Identify which cell holds the provided text, then report its [x, y] central coordinate. 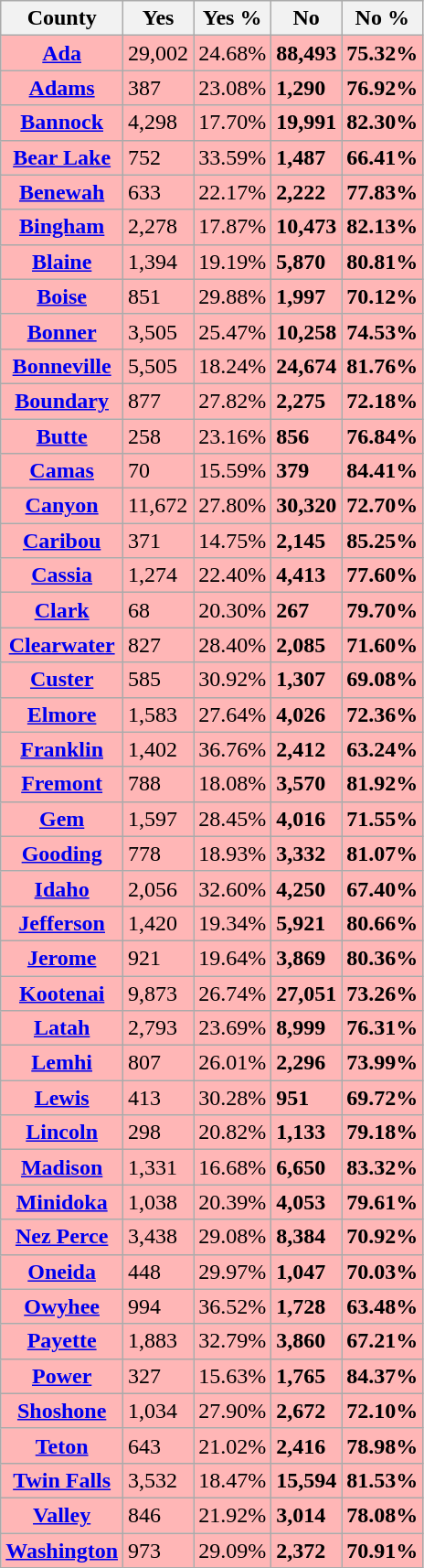
67.21% [382, 1341]
67.40% [382, 888]
1,034 [159, 1411]
Fremont [62, 784]
Bonneville [62, 366]
1,487 [307, 157]
68 [159, 610]
973 [159, 1551]
25.47% [232, 331]
3,860 [307, 1341]
Blaine [62, 262]
Washington [62, 1551]
9,873 [159, 993]
778 [159, 854]
1,997 [307, 296]
Camas [62, 471]
2,672 [307, 1411]
71.60% [382, 645]
Minidoka [62, 1202]
379 [307, 471]
Yes [159, 18]
Lemhi [62, 1063]
448 [159, 1272]
3,532 [159, 1480]
Boundary [62, 401]
Butte [62, 436]
23.08% [232, 88]
23.16% [232, 436]
Latah [62, 1028]
66.41% [382, 157]
856 [307, 436]
County [62, 18]
Yes % [232, 18]
752 [159, 157]
81.92% [382, 784]
18.24% [232, 366]
27.90% [232, 1411]
27,051 [307, 993]
26.74% [232, 993]
1,583 [159, 714]
Gooding [62, 854]
788 [159, 784]
70 [159, 471]
20.39% [232, 1202]
No % [382, 18]
Valley [62, 1515]
18.47% [232, 1480]
4,053 [307, 1202]
Lincoln [62, 1133]
1,420 [159, 923]
2,056 [159, 888]
4,298 [159, 123]
74.53% [382, 331]
Canyon [62, 506]
19.34% [232, 923]
84.41% [382, 471]
21.02% [232, 1445]
3,869 [307, 958]
1,290 [307, 88]
Adams [62, 88]
Gem [62, 819]
1,597 [159, 819]
17.70% [232, 123]
80.36% [382, 958]
76.92% [382, 88]
70.91% [382, 1551]
Power [62, 1376]
72.10% [382, 1411]
24.68% [232, 53]
15,594 [307, 1480]
20.30% [232, 610]
63.24% [382, 749]
30.28% [232, 1098]
1,047 [307, 1272]
78.98% [382, 1445]
69.72% [382, 1098]
258 [159, 436]
1,728 [307, 1306]
387 [159, 88]
27.82% [232, 401]
33.59% [232, 157]
81.53% [382, 1480]
633 [159, 192]
413 [159, 1098]
3,332 [307, 854]
2,793 [159, 1028]
79.18% [382, 1133]
Bear Lake [62, 157]
2,145 [307, 541]
32.79% [232, 1341]
78.08% [382, 1515]
951 [307, 1098]
Cassia [62, 575]
Boise [62, 296]
Clearwater [62, 645]
No [307, 18]
2,222 [307, 192]
4,026 [307, 714]
6,650 [307, 1167]
585 [159, 680]
36.76% [232, 749]
22.17% [232, 192]
88,493 [307, 53]
24,674 [307, 366]
72.36% [382, 714]
29.09% [232, 1551]
1,883 [159, 1341]
27.64% [232, 714]
877 [159, 401]
72.18% [382, 401]
28.45% [232, 819]
Franklin [62, 749]
Custer [62, 680]
827 [159, 645]
27.80% [232, 506]
298 [159, 1133]
Bannock [62, 123]
1,133 [307, 1133]
70.92% [382, 1237]
1,402 [159, 749]
Benewah [62, 192]
17.87% [232, 227]
82.13% [382, 227]
Oneida [62, 1272]
8,384 [307, 1237]
70.03% [382, 1272]
846 [159, 1515]
3,570 [307, 784]
2,085 [307, 645]
73.26% [382, 993]
3,438 [159, 1237]
29.88% [232, 296]
Bonner [62, 331]
69.08% [382, 680]
Jerome [62, 958]
4,413 [307, 575]
29.08% [232, 1237]
Caribou [62, 541]
851 [159, 296]
80.66% [382, 923]
75.32% [382, 53]
1,394 [159, 262]
2,416 [307, 1445]
73.99% [382, 1063]
2,372 [307, 1551]
79.61% [382, 1202]
19,991 [307, 123]
76.31% [382, 1028]
8,999 [307, 1028]
2,278 [159, 227]
72.70% [382, 506]
Payette [62, 1341]
16.68% [232, 1167]
4,016 [307, 819]
2,412 [307, 749]
20.82% [232, 1133]
29,002 [159, 53]
643 [159, 1445]
22.40% [232, 575]
18.08% [232, 784]
Idaho [62, 888]
82.30% [382, 123]
1,038 [159, 1202]
Teton [62, 1445]
84.37% [382, 1376]
4,250 [307, 888]
Twin Falls [62, 1480]
807 [159, 1063]
29.97% [232, 1272]
Lewis [62, 1098]
70.12% [382, 296]
Kootenai [62, 993]
3,014 [307, 1515]
15.59% [232, 471]
1,765 [307, 1376]
18.93% [232, 854]
Shoshone [62, 1411]
83.32% [382, 1167]
5,870 [307, 262]
Madison [62, 1167]
28.40% [232, 645]
994 [159, 1306]
5,921 [307, 923]
1,307 [307, 680]
32.60% [232, 888]
267 [307, 610]
5,505 [159, 366]
11,672 [159, 506]
Clark [62, 610]
80.81% [382, 262]
77.60% [382, 575]
327 [159, 1376]
81.76% [382, 366]
79.70% [382, 610]
Elmore [62, 714]
19.64% [232, 958]
36.52% [232, 1306]
77.83% [382, 192]
10,258 [307, 331]
Owyhee [62, 1306]
71.55% [382, 819]
921 [159, 958]
81.07% [382, 854]
3,505 [159, 331]
21.92% [232, 1515]
15.63% [232, 1376]
85.25% [382, 541]
76.84% [382, 436]
2,275 [307, 401]
Ada [62, 53]
30,320 [307, 506]
2,296 [307, 1063]
Bingham [62, 227]
30.92% [232, 680]
63.48% [382, 1306]
371 [159, 541]
1,274 [159, 575]
10,473 [307, 227]
1,331 [159, 1167]
14.75% [232, 541]
26.01% [232, 1063]
Nez Perce [62, 1237]
23.69% [232, 1028]
Jefferson [62, 923]
19.19% [232, 262]
